Pinpoint the cell where the given text exists, returning its [X, Y] midpoint coordinate. 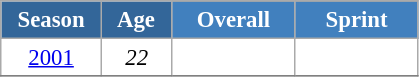
Overall [234, 20]
22 [136, 58]
Age [136, 20]
Season [52, 20]
Sprint [356, 20]
2001 [52, 58]
